Search for the cell housing the specified text and yield its [X, Y] center coordinate. 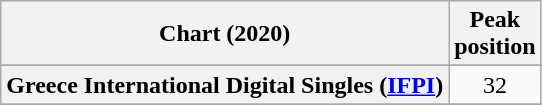
Greece International Digital Singles (IFPI) [225, 85]
32 [495, 85]
Chart (2020) [225, 34]
Peak position [495, 34]
